Pinpoint the cell where the given text exists, returning its [x, y] midpoint coordinate. 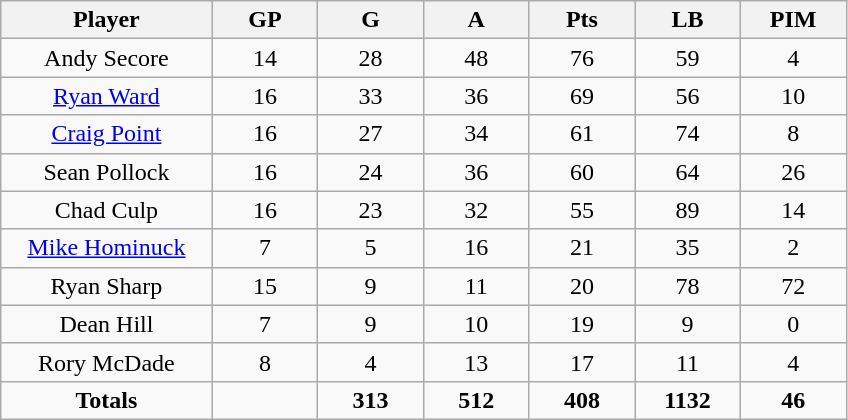
21 [582, 248]
5 [371, 248]
64 [688, 172]
19 [582, 324]
Sean Pollock [106, 172]
A [476, 20]
34 [476, 134]
28 [371, 58]
2 [793, 248]
61 [582, 134]
78 [688, 286]
Andy Secore [106, 58]
76 [582, 58]
33 [371, 96]
1132 [688, 400]
G [371, 20]
24 [371, 172]
GP [265, 20]
Totals [106, 400]
0 [793, 324]
72 [793, 286]
59 [688, 58]
27 [371, 134]
35 [688, 248]
60 [582, 172]
26 [793, 172]
56 [688, 96]
89 [688, 210]
55 [582, 210]
Mike Hominuck [106, 248]
74 [688, 134]
20 [582, 286]
Dean Hill [106, 324]
Craig Point [106, 134]
313 [371, 400]
Chad Culp [106, 210]
512 [476, 400]
13 [476, 362]
15 [265, 286]
Ryan Ward [106, 96]
Rory McDade [106, 362]
32 [476, 210]
LB [688, 20]
Pts [582, 20]
23 [371, 210]
48 [476, 58]
17 [582, 362]
PIM [793, 20]
Ryan Sharp [106, 286]
46 [793, 400]
69 [582, 96]
Player [106, 20]
408 [582, 400]
